Locate the cell with the specified text and output its (X, Y) center coordinate. 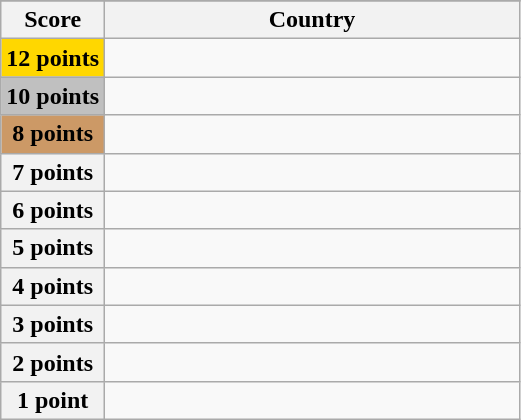
3 points (53, 324)
1 point (53, 400)
7 points (53, 172)
2 points (53, 362)
Score (53, 20)
6 points (53, 210)
10 points (53, 96)
8 points (53, 134)
5 points (53, 248)
12 points (53, 58)
Country (312, 20)
4 points (53, 286)
